Capture the cell that displays the provided text and extract its [X, Y] central coordinate. 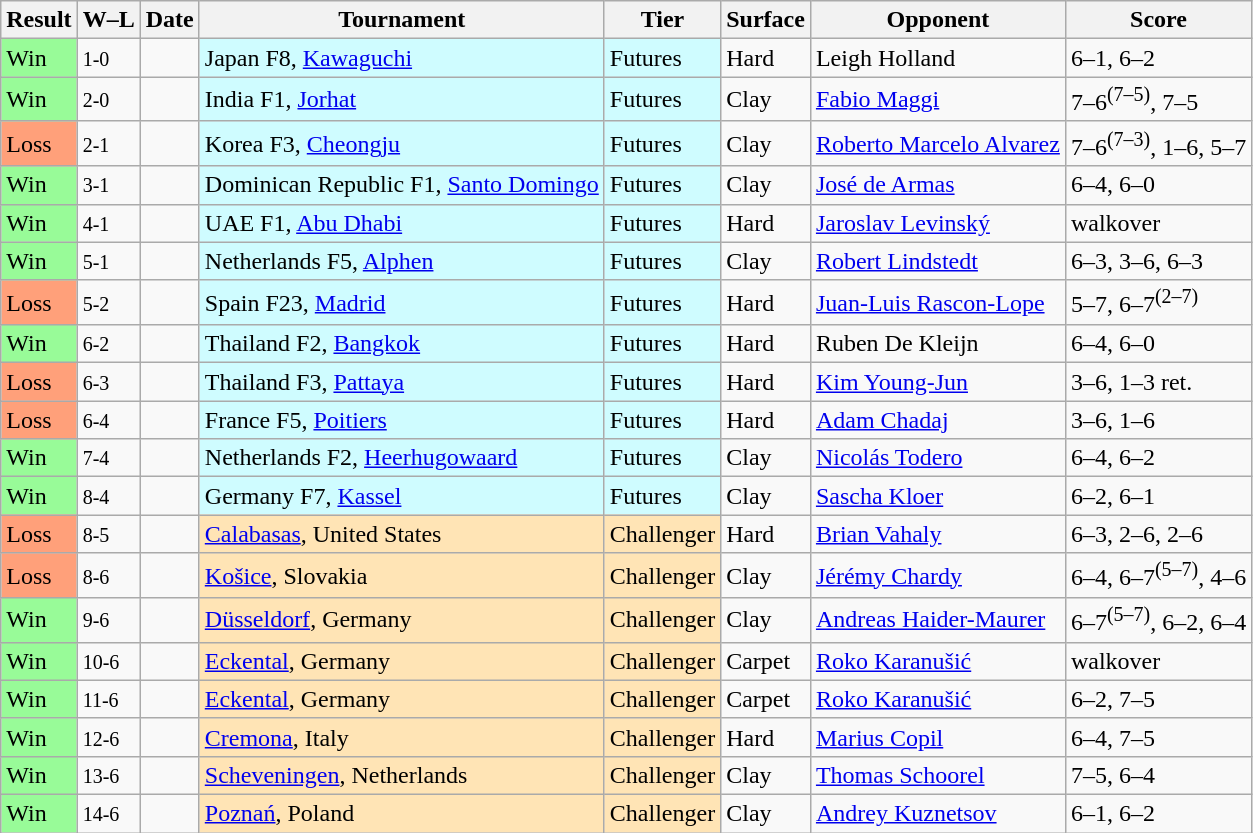
Kim Young-Jun [938, 382]
6–7(5–7), 6–2, 6–4 [1158, 620]
José de Armas [938, 185]
Result [39, 20]
3-1 [108, 185]
6-3 [108, 382]
6–2, 7–5 [1158, 699]
France F5, Poitiers [402, 420]
8-6 [108, 576]
Scheveningen, Netherlands [402, 775]
3–6, 1–3 ret. [1158, 382]
Calabasas, United States [402, 534]
6–3, 2–6, 2–6 [1158, 534]
14-6 [108, 813]
Düsseldorf, Germany [402, 620]
Date [170, 20]
Nicolás Todero [938, 458]
Fabio Maggi [938, 100]
Sascha Kloer [938, 496]
Leigh Holland [938, 58]
Košice, Slovakia [402, 576]
Netherlands F2, Heerhugowaard [402, 458]
Japan F8, Kawaguchi [402, 58]
1-0 [108, 58]
Jaroslav Levinský [938, 223]
Andreas Haider-Maurer [938, 620]
Poznań, Poland [402, 813]
4-1 [108, 223]
Dominican Republic F1, Santo Domingo [402, 185]
2-1 [108, 144]
UAE F1, Abu Dhabi [402, 223]
Thailand F2, Bangkok [402, 344]
11-6 [108, 699]
7–6(7–3), 1–6, 5–7 [1158, 144]
6–4, 6–2 [1158, 458]
5-2 [108, 302]
10-6 [108, 661]
6–2, 6–1 [1158, 496]
8-4 [108, 496]
13-6 [108, 775]
Adam Chadaj [938, 420]
6–4, 7–5 [1158, 737]
Germany F7, Kassel [402, 496]
Marius Copil [938, 737]
W–L [108, 20]
Thailand F3, Pattaya [402, 382]
Brian Vahaly [938, 534]
6-4 [108, 420]
6–4, 6–7(5–7), 4–6 [1158, 576]
7–5, 6–4 [1158, 775]
Juan-Luis Rascon-Lope [938, 302]
8-5 [108, 534]
5-1 [108, 261]
Spain F23, Madrid [402, 302]
2-0 [108, 100]
Thomas Schoorel [938, 775]
9-6 [108, 620]
Roberto Marcelo Alvarez [938, 144]
5–7, 6–7(2–7) [1158, 302]
3–6, 1–6 [1158, 420]
Tournament [402, 20]
India F1, Jorhat [402, 100]
Robert Lindstedt [938, 261]
Korea F3, Cheongju [402, 144]
Andrey Kuznetsov [938, 813]
Tier [662, 20]
6-2 [108, 344]
7-4 [108, 458]
Jérémy Chardy [938, 576]
Opponent [938, 20]
Netherlands F5, Alphen [402, 261]
Score [1158, 20]
6–3, 3–6, 6–3 [1158, 261]
12-6 [108, 737]
Cremona, Italy [402, 737]
Ruben De Kleijn [938, 344]
7–6(7–5), 7–5 [1158, 100]
Surface [766, 20]
